Identify which cell holds the provided text, then report its (x, y) central coordinate. 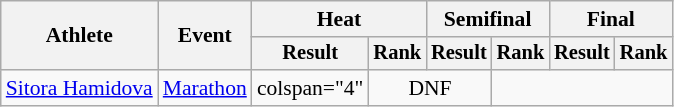
Sitora Hamidova (80, 88)
colspan="4" (310, 88)
DNF (430, 88)
Final (610, 19)
Event (205, 36)
Marathon (205, 88)
Semifinal (488, 19)
Athlete (80, 36)
Heat (339, 19)
